Output the [x, y] coordinate of the center of the cell containing the given text.  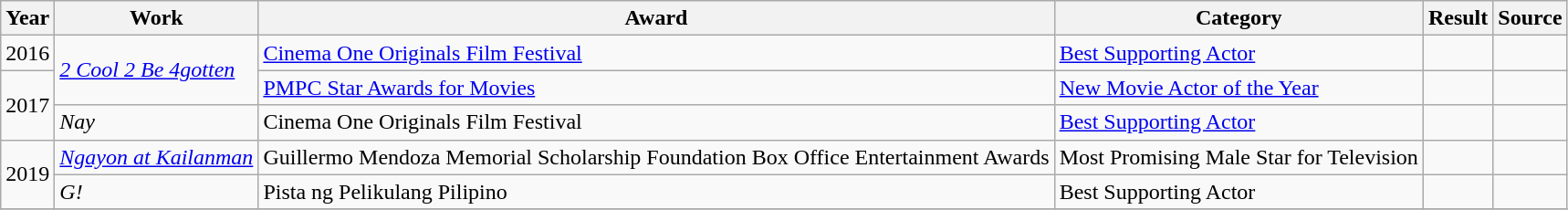
G! [157, 192]
Source [1530, 18]
Guillermo Mendoza Memorial Scholarship Foundation Box Office Entertainment Awards [656, 157]
2019 [27, 174]
Pista ng Pelikulang Pilipino [656, 192]
Nay [157, 122]
2016 [27, 53]
Award [656, 18]
Result [1458, 18]
PMPC Star Awards for Movies [656, 88]
Work [157, 18]
Year [27, 18]
New Movie Actor of the Year [1239, 88]
2 Cool 2 Be 4gotten [157, 70]
Category [1239, 18]
Ngayon at Kailanman [157, 157]
2017 [27, 105]
Most Promising Male Star for Television [1239, 157]
